Locate the cell with the specified text and output its [X, Y] center coordinate. 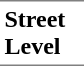
Street Level [42, 33]
